Return [X, Y] of the center of cell containing provided text 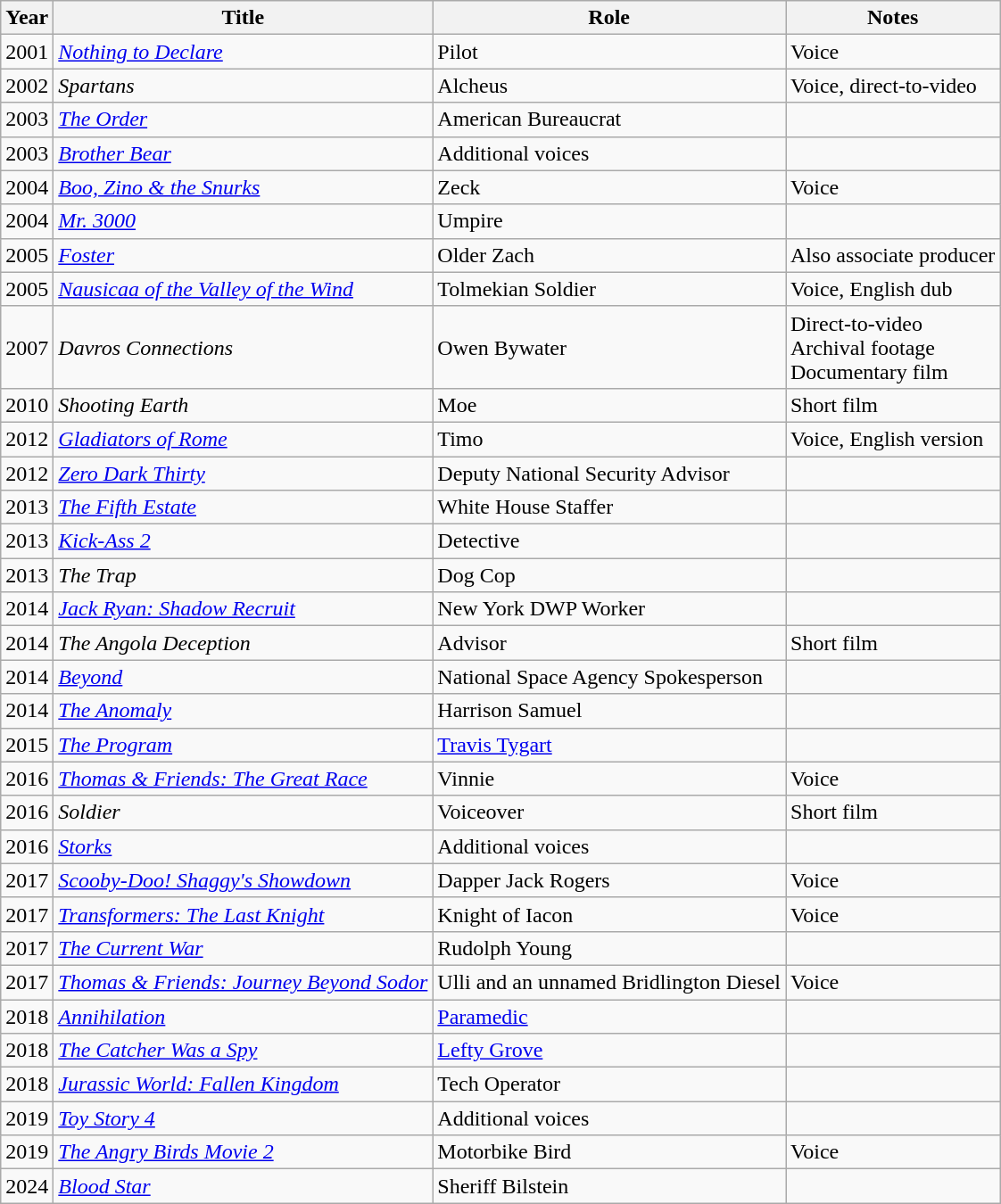
Boo, Zino & the Snurks [243, 187]
Gladiators of Rome [243, 439]
Brother Bear [243, 153]
Travis Tygart [609, 745]
Annihilation [243, 1016]
The Catcher Was a Spy [243, 1051]
Voice, direct-to-video [892, 86]
Voice, English version [892, 439]
Owen Bywater [609, 347]
The Order [243, 120]
Rudolph Young [609, 948]
Tolmekian Soldier [609, 289]
Blood Star [243, 1186]
Storks [243, 846]
Jurassic World: Fallen Kingdom [243, 1084]
Direct-to-videoArchival footageDocumentary film [892, 347]
2001 [27, 52]
Transformers: The Last Knight [243, 914]
Pilot [609, 52]
Thomas & Friends: Journey Beyond Sodor [243, 982]
Advisor [609, 643]
Tech Operator [609, 1084]
Lefty Grove [609, 1051]
Davros Connections [243, 347]
Voiceover [609, 812]
Mr. 3000 [243, 221]
Sheriff Bilstein [609, 1186]
Kick-Ass 2 [243, 541]
Voice, English dub [892, 289]
The Angola Deception [243, 643]
New York DWP Worker [609, 609]
2002 [27, 86]
Deputy National Security Advisor [609, 474]
Nausicaa of the Valley of the Wind [243, 289]
2010 [27, 405]
The Fifth Estate [243, 507]
Zeck [609, 187]
Title [243, 18]
Paramedic [609, 1016]
Toy Story 4 [243, 1118]
Dog Cop [609, 575]
Jack Ryan: Shadow Recruit [243, 609]
The Current War [243, 948]
Vinnie [609, 779]
Notes [892, 18]
Nothing to Declare [243, 52]
Scooby-Doo! Shaggy's Showdown [243, 880]
2015 [27, 745]
Beyond [243, 677]
Soldier [243, 812]
Moe [609, 405]
Alcheus [609, 86]
The Anomaly [243, 711]
2007 [27, 347]
Motorbike Bird [609, 1152]
Shooting Earth [243, 405]
Older Zach [609, 255]
Zero Dark Thirty [243, 474]
Dapper Jack Rogers [609, 880]
Spartans [243, 86]
Harrison Samuel [609, 711]
The Program [243, 745]
Foster [243, 255]
White House Staffer [609, 507]
Role [609, 18]
The Angry Birds Movie 2 [243, 1152]
Also associate producer [892, 255]
Timo [609, 439]
Umpire [609, 221]
Thomas & Friends: The Great Race [243, 779]
Year [27, 18]
Ulli and an unnamed Bridlington Diesel [609, 982]
National Space Agency Spokesperson [609, 677]
Detective [609, 541]
2024 [27, 1186]
Knight of Iacon [609, 914]
American Bureaucrat [609, 120]
The Trap [243, 575]
